Output the [x, y] coordinate of the center of the cell containing the given text.  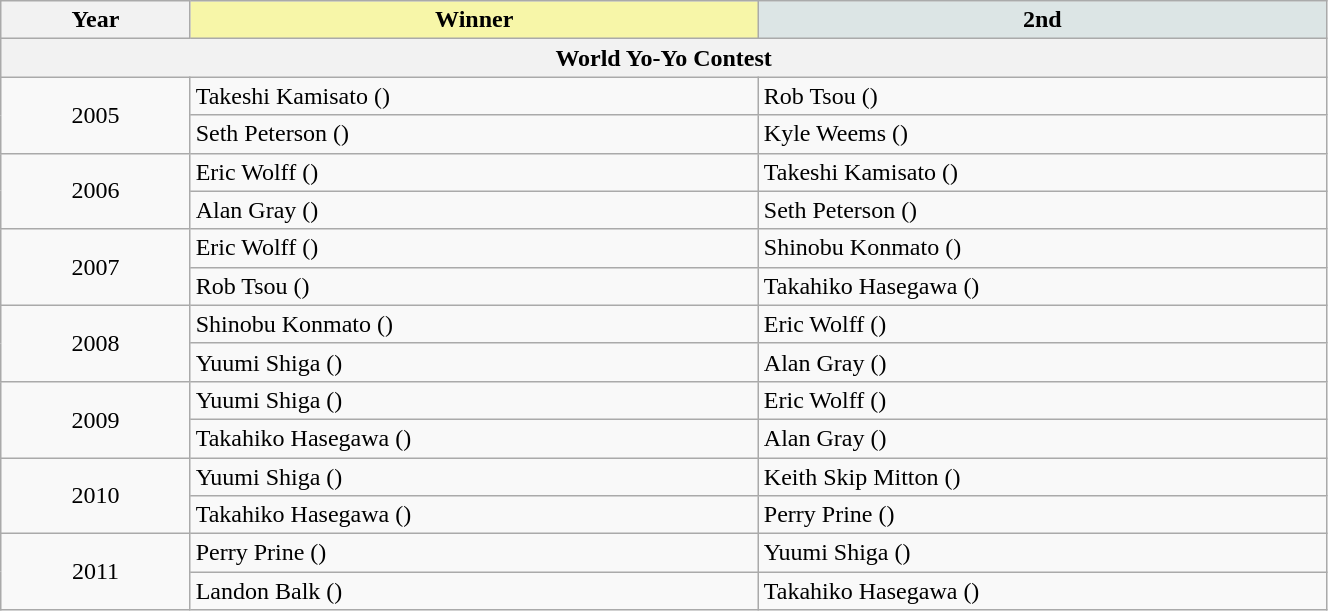
World Yo-Yo Contest [664, 58]
Year [96, 20]
2008 [96, 343]
Landon Balk () [474, 591]
2nd [1042, 20]
2009 [96, 419]
Kyle Weems () [1042, 134]
2005 [96, 115]
Winner [474, 20]
2010 [96, 496]
2006 [96, 191]
2011 [96, 572]
Keith Skip Mitton () [1042, 477]
2007 [96, 267]
